Return [x, y] of the center of cell containing provided text 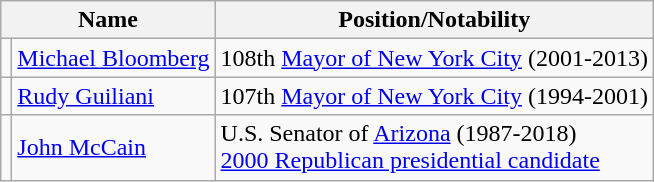
Michael Bloomberg [114, 58]
Rudy Guiliani [114, 96]
Position/Notability [434, 20]
Name [108, 20]
107th Mayor of New York City (1994-2001) [434, 96]
John McCain [114, 148]
U.S. Senator of Arizona (1987-2018)2000 Republican presidential candidate [434, 148]
108th Mayor of New York City (2001-2013) [434, 58]
